Pinpoint the cell where the given text exists, returning its (x, y) midpoint coordinate. 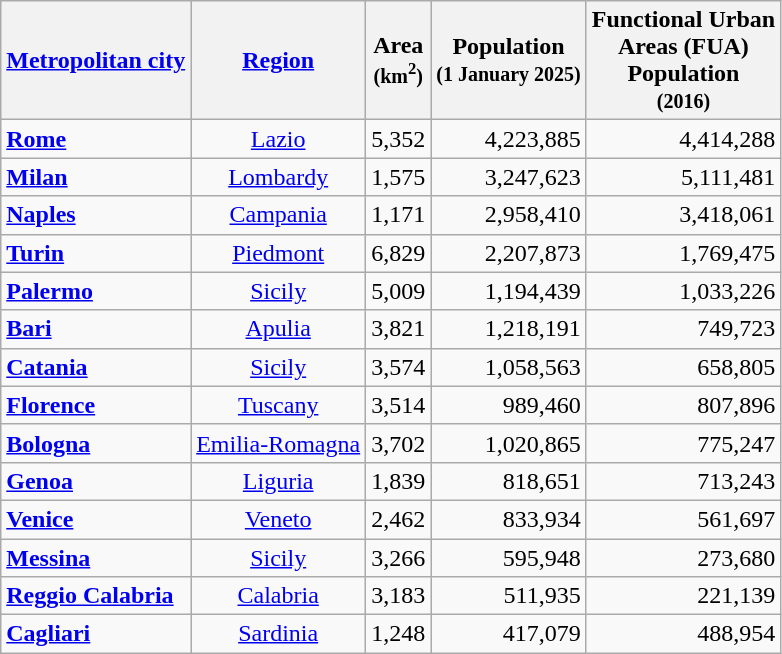
2,462 (398, 519)
1,020,865 (508, 443)
5,111,481 (683, 177)
Tuscany (278, 405)
Palermo (96, 291)
Area(km2) (398, 60)
Campania (278, 215)
Region (278, 60)
Rome (96, 139)
1,171 (398, 215)
1,248 (398, 634)
749,723 (683, 329)
807,896 (683, 405)
595,948 (508, 557)
3,514 (398, 405)
713,243 (683, 481)
3,183 (398, 596)
Lombardy (278, 177)
488,954 (683, 634)
Naples (96, 215)
Apulia (278, 329)
5,352 (398, 139)
221,139 (683, 596)
658,805 (683, 367)
4,414,288 (683, 139)
Turin (96, 253)
Population(1 January 2025) (508, 60)
Lazio (278, 139)
818,651 (508, 481)
Catania (96, 367)
Venice (96, 519)
Bari (96, 329)
6,829 (398, 253)
Veneto (278, 519)
3,247,623 (508, 177)
3,702 (398, 443)
Genoa (96, 481)
1,033,226 (683, 291)
Florence (96, 405)
Liguria (278, 481)
3,574 (398, 367)
989,460 (508, 405)
1,839 (398, 481)
Piedmont (278, 253)
3,266 (398, 557)
1,194,439 (508, 291)
Functional UrbanAreas (FUA)Population(2016) (683, 60)
561,697 (683, 519)
Messina (96, 557)
Reggio Calabria (96, 596)
4,223,885 (508, 139)
1,575 (398, 177)
Bologna (96, 443)
2,958,410 (508, 215)
511,935 (508, 596)
3,418,061 (683, 215)
1,218,191 (508, 329)
Cagliari (96, 634)
273,680 (683, 557)
417,079 (508, 634)
Metropolitan city (96, 60)
1,058,563 (508, 367)
1,769,475 (683, 253)
5,009 (398, 291)
Sardinia (278, 634)
833,934 (508, 519)
Emilia-Romagna (278, 443)
Calabria (278, 596)
775,247 (683, 443)
2,207,873 (508, 253)
3,821 (398, 329)
Milan (96, 177)
